Output the (X, Y) coordinate of the center of the cell containing the given text.  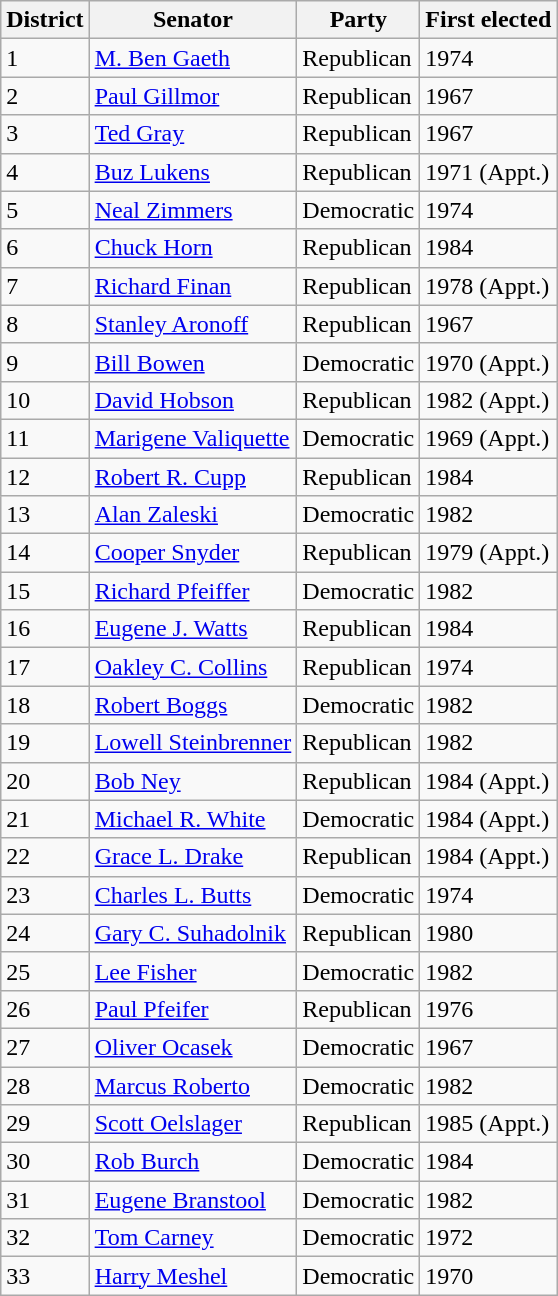
7 (45, 286)
1979 (Appt.) (488, 553)
25 (45, 971)
24 (45, 933)
Robert Boggs (193, 705)
32 (45, 1238)
Lowell Steinbrenner (193, 743)
1970 (488, 1276)
Chuck Horn (193, 248)
22 (45, 857)
19 (45, 743)
2 (45, 96)
1 (45, 58)
8 (45, 324)
District (45, 20)
5 (45, 210)
1980 (488, 933)
Scott Oelslager (193, 1124)
Marigene Valiquette (193, 438)
13 (45, 515)
First elected (488, 20)
4 (45, 172)
Marcus Roberto (193, 1085)
29 (45, 1124)
David Hobson (193, 400)
Tom Carney (193, 1238)
Paul Pfeifer (193, 1009)
23 (45, 895)
Eugene Branstool (193, 1200)
Oakley C. Collins (193, 667)
33 (45, 1276)
20 (45, 781)
Paul Gillmor (193, 96)
27 (45, 1047)
15 (45, 591)
Rob Burch (193, 1162)
Buz Lukens (193, 172)
21 (45, 819)
1969 (Appt.) (488, 438)
Neal Zimmers (193, 210)
10 (45, 400)
Party (358, 20)
1985 (Appt.) (488, 1124)
Senator (193, 20)
Lee Fisher (193, 971)
14 (45, 553)
Richard Finan (193, 286)
Bill Bowen (193, 362)
Michael R. White (193, 819)
30 (45, 1162)
3 (45, 134)
Charles L. Butts (193, 895)
26 (45, 1009)
31 (45, 1200)
1978 (Appt.) (488, 286)
1976 (488, 1009)
1972 (488, 1238)
Robert R. Cupp (193, 477)
Eugene J. Watts (193, 629)
Alan Zaleski (193, 515)
Oliver Ocasek (193, 1047)
1971 (Appt.) (488, 172)
Gary C. Suhadolnik (193, 933)
Grace L. Drake (193, 857)
Richard Pfeiffer (193, 591)
1970 (Appt.) (488, 362)
6 (45, 248)
11 (45, 438)
9 (45, 362)
Bob Ney (193, 781)
17 (45, 667)
Ted Gray (193, 134)
12 (45, 477)
M. Ben Gaeth (193, 58)
1982 (Appt.) (488, 400)
Stanley Aronoff (193, 324)
Cooper Snyder (193, 553)
18 (45, 705)
28 (45, 1085)
16 (45, 629)
Harry Meshel (193, 1276)
